Return the (x, y) coordinate for the center point of the cell that contains the specified text.  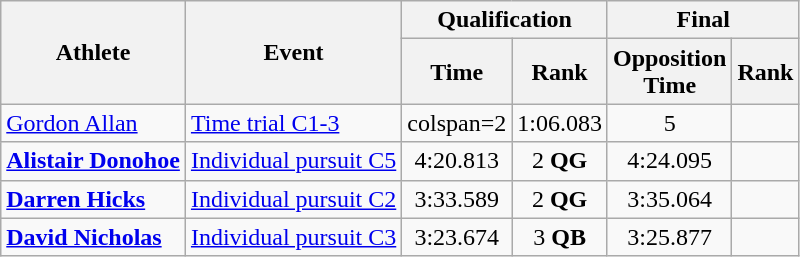
Individual pursuit C3 (293, 237)
Alistair Donohoe (94, 161)
Event (293, 52)
3:35.064 (669, 199)
OppositionTime (669, 72)
Time (457, 72)
1:06.083 (560, 123)
4:20.813 (457, 161)
Gordon Allan (94, 123)
3:33.589 (457, 199)
colspan=2 (457, 123)
4:24.095 (669, 161)
Final (703, 20)
3:23.674 (457, 237)
Darren Hicks (94, 199)
Athlete (94, 52)
David Nicholas (94, 237)
Time trial C1-3 (293, 123)
Qualification (505, 20)
Individual pursuit C5 (293, 161)
3 QB (560, 237)
3:25.877 (669, 237)
5 (669, 123)
Individual pursuit C2 (293, 199)
